Capture the cell that displays the provided text and extract its [x, y] central coordinate. 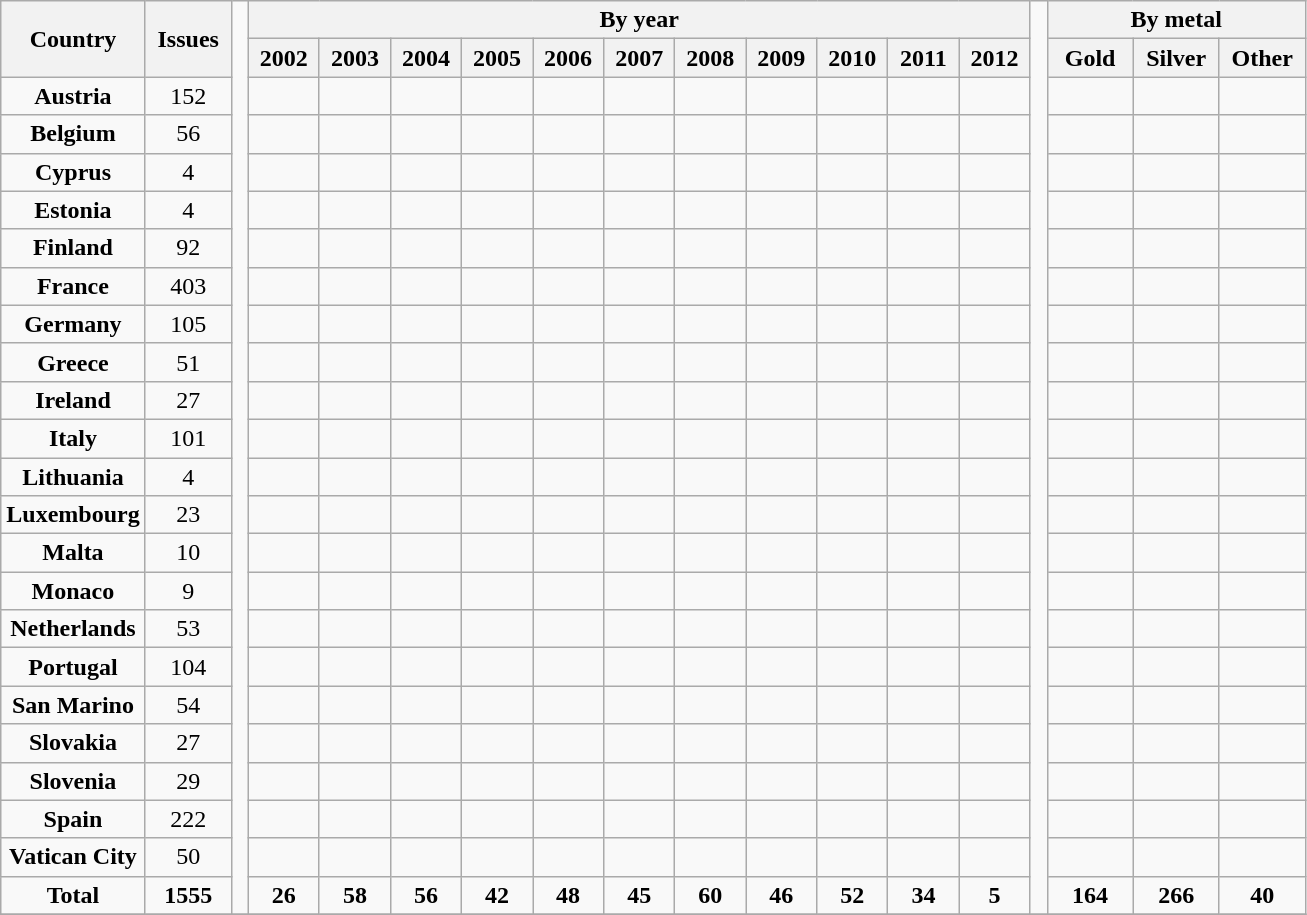
2006 [568, 58]
Ireland [73, 400]
26 [284, 895]
5 [994, 895]
2004 [426, 58]
Malta [73, 553]
By metal [1176, 20]
42 [496, 895]
54 [188, 705]
58 [354, 895]
53 [188, 629]
51 [188, 362]
101 [188, 438]
104 [188, 667]
Lithuania [73, 477]
Total [73, 895]
46 [782, 895]
Luxembourg [73, 515]
48 [568, 895]
Germany [73, 324]
2009 [782, 58]
2005 [496, 58]
105 [188, 324]
Italy [73, 438]
50 [188, 857]
152 [188, 96]
Finland [73, 248]
By year [639, 20]
2003 [354, 58]
2008 [710, 58]
Slovenia [73, 781]
Greece [73, 362]
2010 [852, 58]
Other [1262, 58]
2002 [284, 58]
Vatican City [73, 857]
29 [188, 781]
Country [73, 39]
Austria [73, 96]
2011 [924, 58]
Issues [188, 39]
60 [710, 895]
Slovakia [73, 743]
40 [1262, 895]
San Marino [73, 705]
1555 [188, 895]
Netherlands [73, 629]
266 [1176, 895]
222 [188, 819]
Estonia [73, 210]
403 [188, 286]
Spain [73, 819]
Cyprus [73, 172]
164 [1090, 895]
Belgium [73, 134]
2007 [640, 58]
34 [924, 895]
10 [188, 553]
France [73, 286]
Gold [1090, 58]
23 [188, 515]
2012 [994, 58]
Monaco [73, 591]
52 [852, 895]
Silver [1176, 58]
92 [188, 248]
Portugal [73, 667]
9 [188, 591]
45 [640, 895]
